Provide the [x, y] coordinate of the cell's center where the given text is located.  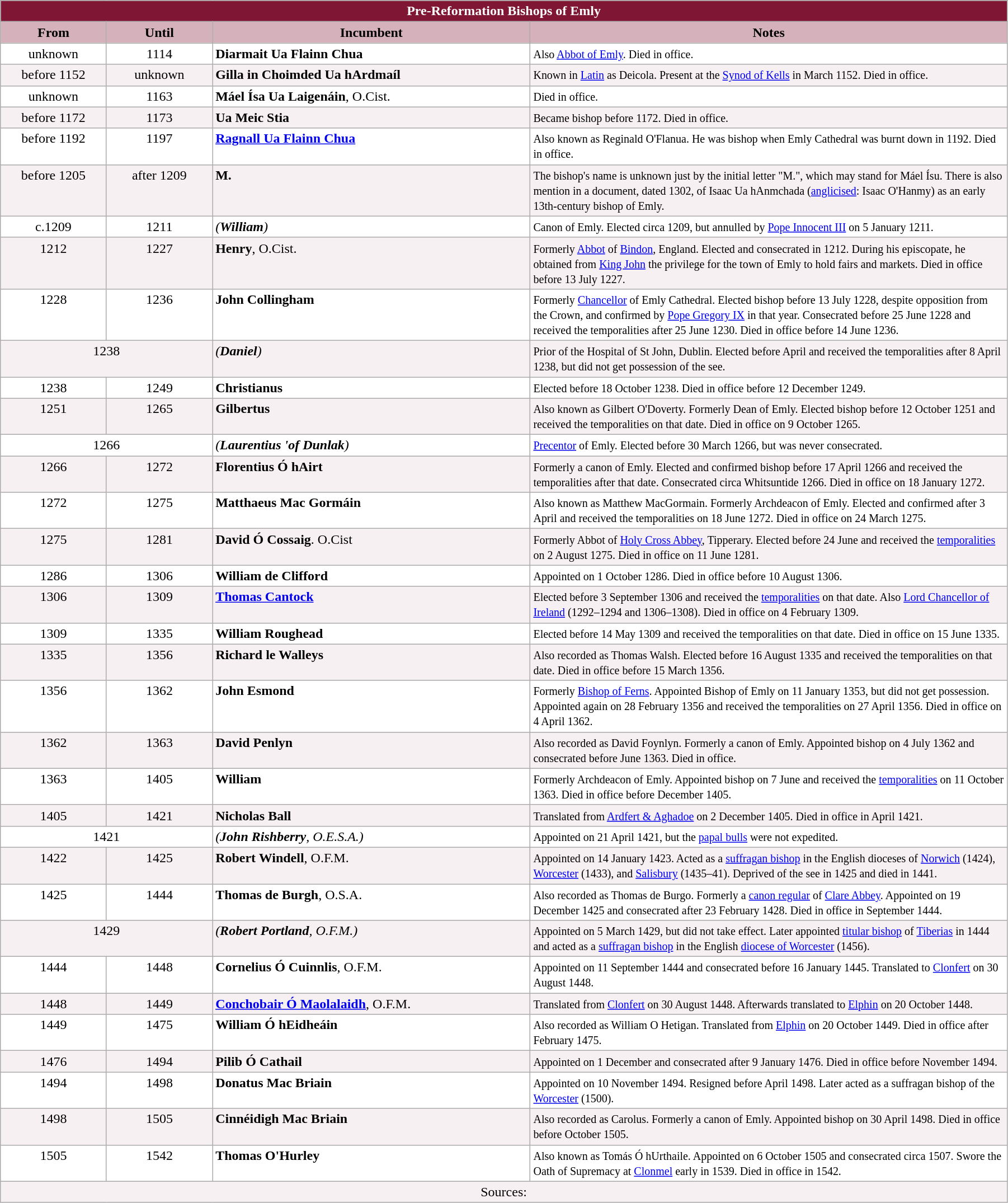
1422 [54, 865]
William Roughead [371, 633]
1475 [159, 1033]
David Penlyn [371, 750]
Christianus [371, 388]
Elected before 18 October 1238. Died in office before 12 December 1249. [769, 388]
M. [371, 190]
1476 [54, 1061]
1227 [159, 263]
(Laurentius 'of Dunlak) [371, 445]
Also recorded as William O Hetigan. Translated from Elphin on 20 October 1449. Died in office after February 1475. [769, 1033]
1173 [159, 118]
Cornelius Ó Cuinnlis, O.F.M. [371, 975]
1249 [159, 388]
John Esmond [371, 706]
(Robert Portland, O.F.M.) [371, 939]
before 1205 [54, 190]
Precentor of Emly. Elected before 30 March 1266, but was never consecrated. [769, 445]
Florentius Ó hAirt [371, 474]
Known in Latin as Deicola. Present at the Synod of Kells in March 1152. Died in office. [769, 75]
Henry, O.Cist. [371, 263]
1236 [159, 314]
1211 [159, 227]
Ragnall Ua Flainn Chua [371, 147]
Donatus Mac Briain [371, 1090]
John Collingham [371, 314]
Gilla in Choimded Ua hArdmaíl [371, 75]
Notes [769, 32]
Matthaeus Mac Gormáin [371, 510]
Ua Meic Stia [371, 118]
Appointed on 10 November 1494. Resigned before April 1498. Later acted as a suffragan bishop of the Worcester (1500). [769, 1090]
Appointed on 11 September 1444 and consecrated before 16 January 1445. Translated to Clonfert on 30 August 1448. [769, 975]
1251 [54, 416]
Died in office. [769, 96]
Appointed on 1 October 1286. Died in office before 10 August 1306. [769, 576]
1265 [159, 416]
William Ó hEidheáin [371, 1033]
Became bishop before 1172. Died in office. [769, 118]
Diarmait Ua Flainn Chua [371, 54]
Thomas Cantock [371, 604]
1286 [54, 576]
Máel Ísa Ua Laigenáin, O.Cist. [371, 96]
Also recorded as Thomas Walsh. Elected before 16 August 1335 and received the temporalities on that date. Died in office before 15 March 1356. [769, 662]
Also recorded as Carolus. Formerly a canon of Emly. Appointed bishop on 30 April 1498. Died in office before October 1505. [769, 1127]
(John Rishberry, O.E.S.A.) [371, 837]
Robert Windell, O.F.M. [371, 865]
Pilib Ó Cathail [371, 1061]
before 1192 [54, 147]
Nicholas Ball [371, 815]
William [371, 787]
(William) [371, 227]
(Daniel) [371, 358]
Sources: [504, 1192]
Cinnéidigh Mac Briain [371, 1127]
Appointed on 1 December and consecrated after 9 January 1476. Died in office before November 1494. [769, 1061]
Thomas O'Hurley [371, 1163]
Formerly Archdeacon of Emly. Appointed bishop on 7 June and received the temporalities on 11 October 1363. Died in office before December 1405. [769, 787]
c.1209 [54, 227]
Also known as Reginald O'Flanua. He was bishop when Emly Cathedral was burnt down in 1192. Died in office. [769, 147]
Translated from Ardfert & Aghadoe on 2 December 1405. Died in office in April 1421. [769, 815]
1429 [106, 939]
Gilbertus [371, 416]
1212 [54, 263]
1281 [159, 547]
after 1209 [159, 190]
From [54, 32]
David Ó Cossaig. O.Cist [371, 547]
before 1152 [54, 75]
1163 [159, 96]
Appointed on 21 April 1421, but the papal bulls were not expedited. [769, 837]
Conchobair Ó Maolalaidh, O.F.M. [371, 1004]
Incumbent [371, 32]
before 1172 [54, 118]
Translated from Clonfert on 30 August 1448. Afterwards translated to Elphin on 20 October 1448. [769, 1004]
Elected before 14 May 1309 and received the temporalities on that date. Died in office on 15 June 1335. [769, 633]
1197 [159, 147]
1228 [54, 314]
Pre-Reformation Bishops of Emly [504, 11]
Richard le Walleys [371, 662]
Canon of Emly. Elected circa 1209, but annulled by Pope Innocent III on 5 January 1211. [769, 227]
William de Clifford [371, 576]
Also Abbot of Emly. Died in office. [769, 54]
Thomas de Burgh, O.S.A. [371, 902]
1542 [159, 1163]
1114 [159, 54]
Until [159, 32]
Also recorded as David Foynlyn. Formerly a canon of Emly. Appointed bishop on 4 July 1362 and consecrated before June 1363. Died in office. [769, 750]
